Capture the cell that displays the provided text and extract its (x, y) central coordinate. 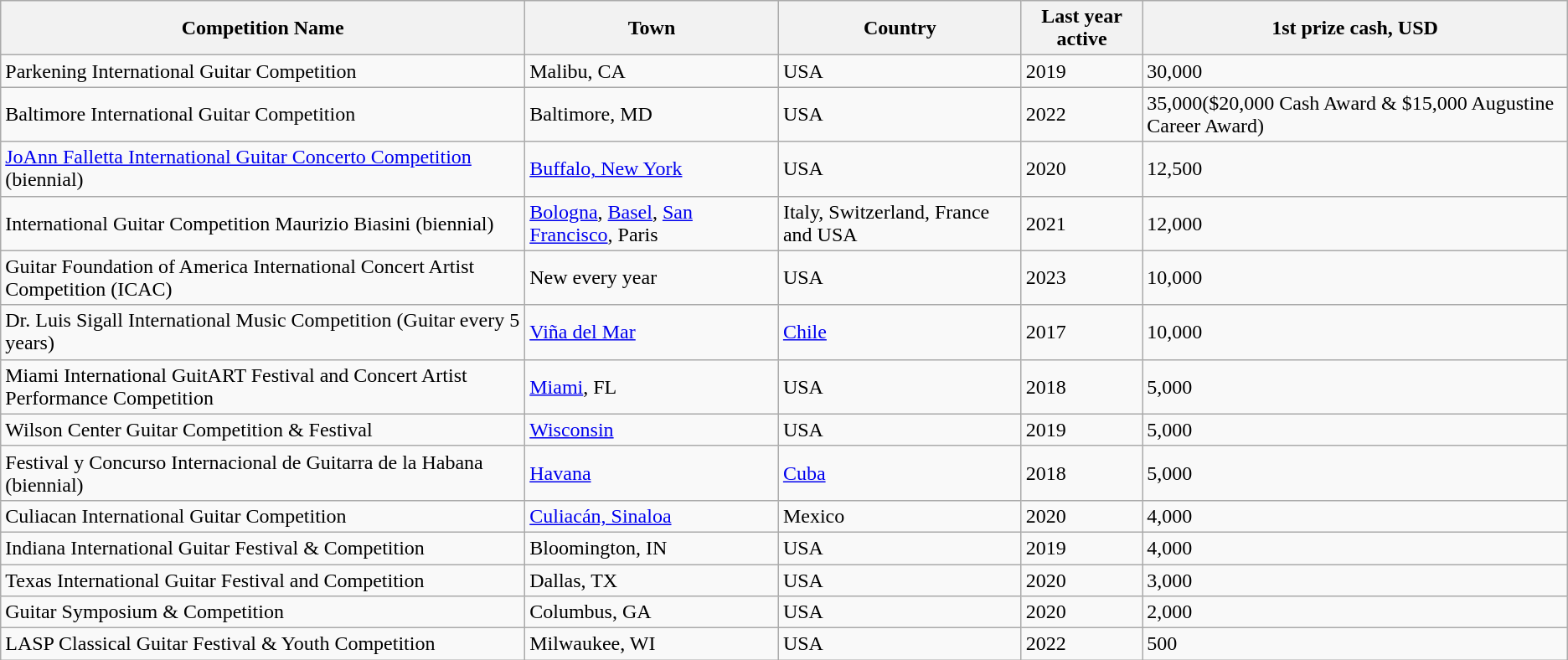
Parkening International Guitar Competition (263, 71)
3,000 (1355, 580)
Bloomington, IN (652, 548)
Town (652, 28)
Baltimore, MD (652, 114)
Miami International GuitART Festival and Concert Artist Performance Competition (263, 387)
Italy, Switzerland, France and USA (900, 223)
Culiacan International Guitar Competition (263, 516)
Dallas, TX (652, 580)
Columbus, GA (652, 612)
12,000 (1355, 223)
Buffalo, New York (652, 169)
Milwaukee, WI (652, 644)
30,000 (1355, 71)
12,500 (1355, 169)
2021 (1081, 223)
Indiana International Guitar Festival & Competition (263, 548)
2,000 (1355, 612)
Dr. Luis Sigall International Music Competition (Guitar every 5 years) (263, 332)
Wisconsin (652, 430)
Wilson Center Guitar Competition & Festival (263, 430)
JoAnn Falletta International Guitar Concerto Competition (biennial) (263, 169)
New every year (652, 278)
Guitar Symposium & Competition (263, 612)
International Guitar Competition Maurizio Biasini (biennial) (263, 223)
Miami, FL (652, 387)
2023 (1081, 278)
Festival y Concurso Internacional de Guitarra de la Habana (biennial) (263, 472)
35,000($20,000 Cash Award & $15,000 Augustine Career Award) (1355, 114)
Competition Name (263, 28)
Viña del Mar (652, 332)
Last year active (1081, 28)
Mexico (900, 516)
Cuba (900, 472)
Havana (652, 472)
Chile (900, 332)
Baltimore International Guitar Competition (263, 114)
Malibu, CA (652, 71)
2017 (1081, 332)
Country (900, 28)
500 (1355, 644)
LASP Classical Guitar Festival & Youth Competition (263, 644)
Culiacán, Sinaloa (652, 516)
Texas International Guitar Festival and Competition (263, 580)
1st prize cash, USD (1355, 28)
Bologna, Basel, San Francisco, Paris (652, 223)
Guitar Foundation of America International Concert Artist Competition (ICAC) (263, 278)
